Return [X, Y] of the center of cell containing provided text 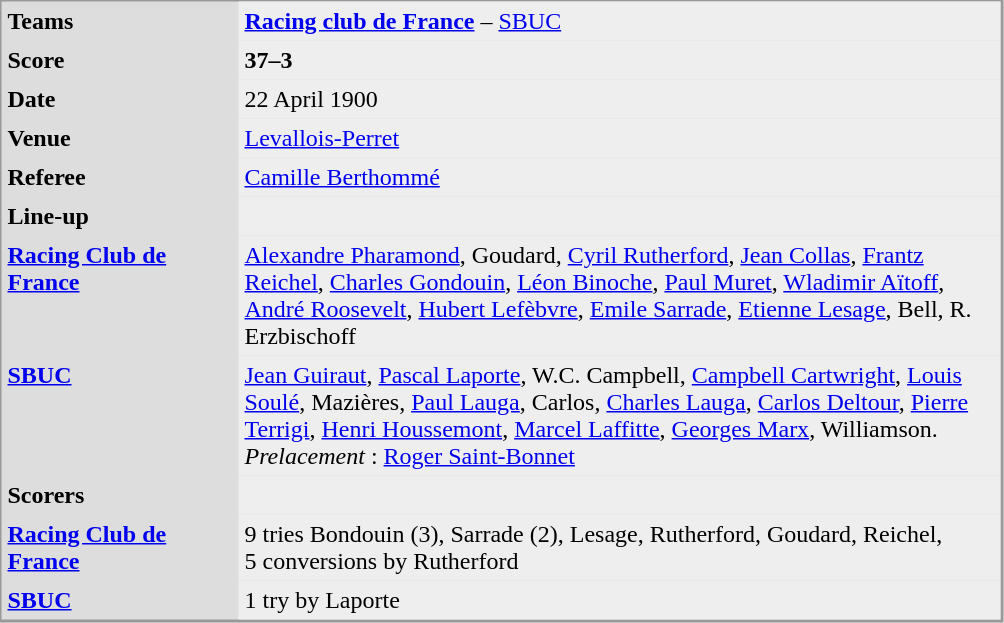
Teams [120, 22]
Referee [120, 178]
Camille Berthommé [619, 178]
Score [120, 60]
Levallois-Perret [619, 138]
Scorers [120, 496]
22 April 1900 [619, 100]
9 tries Bondouin (3), Sarrade (2), Lesage, Rutherford, Goudard, Reichel,5 conversions by Rutherford [619, 547]
Racing club de France – SBUC [619, 22]
Venue [120, 138]
37–3 [619, 60]
Line-up [120, 216]
1 try by Laporte [619, 600]
Date [120, 100]
